From the cell containing the given text, extract its center point as (X, Y) coordinate. 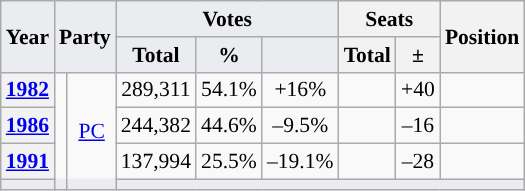
1991 (28, 162)
–9.5% (300, 126)
–28 (418, 162)
% (229, 55)
Votes (228, 19)
54.1% (229, 90)
–16 (418, 126)
Seats (390, 19)
137,994 (156, 162)
PC (91, 130)
–19.1% (300, 162)
Party (85, 36)
289,311 (156, 90)
44.6% (229, 126)
1986 (28, 126)
± (418, 55)
+16% (300, 90)
Position (482, 36)
244,382 (156, 126)
+40 (418, 90)
Year (28, 36)
1982 (28, 90)
25.5% (229, 162)
